From the cell containing the given text, extract its center point as (X, Y) coordinate. 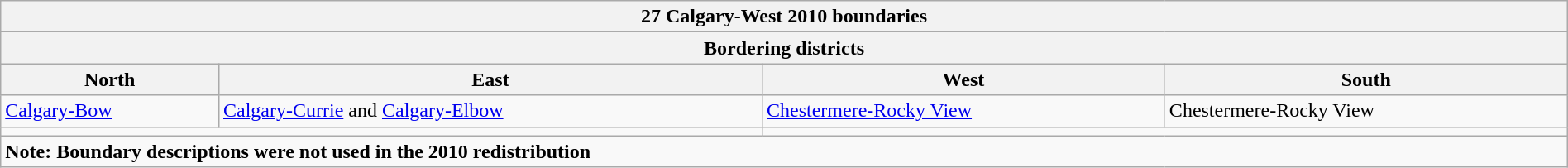
West (963, 79)
Bordering districts (784, 48)
Calgary-Currie and Calgary-Elbow (490, 111)
Note: Boundary descriptions were not used in the 2010 redistribution (784, 151)
Calgary-Bow (110, 111)
South (1366, 79)
27 Calgary-West 2010 boundaries (784, 17)
North (110, 79)
East (490, 79)
